Return the [X, Y] coordinate for the center point of the cell that contains the specified text.  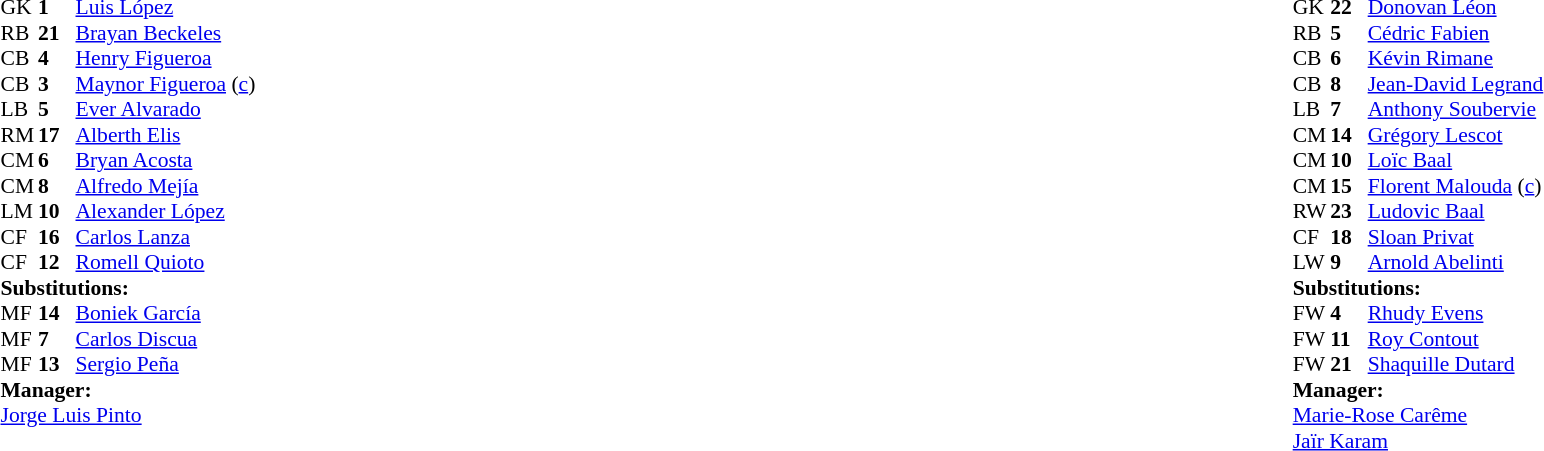
Sloan Privat [1456, 237]
RM [19, 135]
Loïc Baal [1456, 161]
11 [1349, 339]
Shaquille Dutard [1456, 365]
Sergio Peña [166, 365]
Florent Malouda (c) [1456, 186]
LM [19, 211]
LW [1312, 263]
Bryan Acosta [166, 161]
Brayan Beckeles [166, 33]
Boniek García [166, 313]
Carlos Discua [166, 339]
Grégory Lescot [1456, 135]
Arnold Abelinti [1456, 263]
Kévin Rimane [1456, 59]
RW [1312, 211]
Rhudy Evens [1456, 313]
Anthony Soubervie [1456, 109]
23 [1349, 211]
Romell Quioto [166, 263]
Cédric Fabien [1456, 33]
Ludovic Baal [1456, 211]
12 [57, 263]
17 [57, 135]
13 [57, 365]
18 [1349, 237]
Carlos Lanza [166, 237]
Jorge Luis Pinto [128, 415]
Roy Contout [1456, 339]
16 [57, 237]
Alfredo Mejía [166, 186]
Maynor Figueroa (c) [166, 84]
15 [1349, 186]
Henry Figueroa [166, 59]
Ever Alvarado [166, 109]
3 [57, 84]
9 [1349, 263]
Alberth Elis [166, 135]
Jean-David Legrand [1456, 84]
Alexander López [166, 211]
